Capture the cell that displays the provided text and extract its (X, Y) central coordinate. 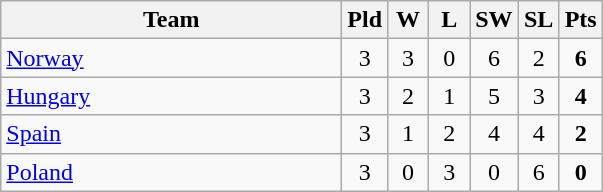
Team (172, 20)
Norway (172, 58)
Spain (172, 134)
Pld (365, 20)
Hungary (172, 96)
L (450, 20)
Pts (580, 20)
SW (494, 20)
SL (538, 20)
Poland (172, 172)
5 (494, 96)
W (408, 20)
